Capture the cell that displays the provided text and extract its (x, y) central coordinate. 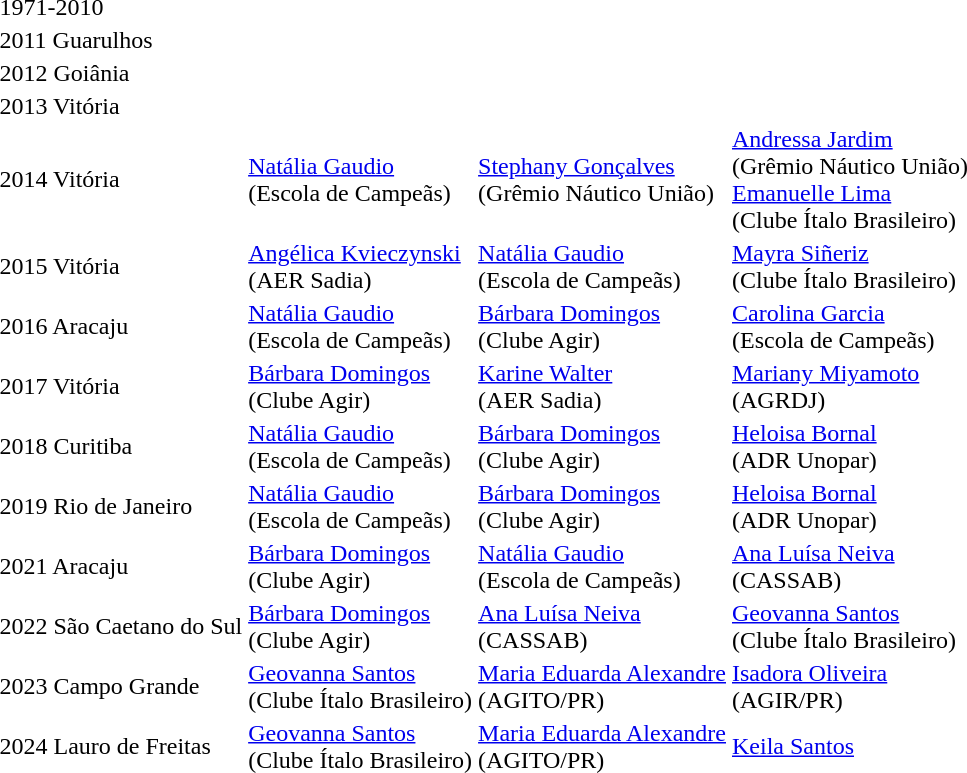
Angélica Kvieczynski(AER Sadia) (360, 266)
Stephany Gonçalves(Grêmio Náutico União) (602, 180)
Karine Walter(AER Sadia) (602, 386)
Geovanna Santos(Clube Ítalo Brasileiro) (360, 686)
Ana Luísa Neiva(CASSAB) (602, 626)
Maria Eduarda Alexandre (AGITO/PR) (602, 686)
